From the cell containing the given text, extract its center point as [X, Y] coordinate. 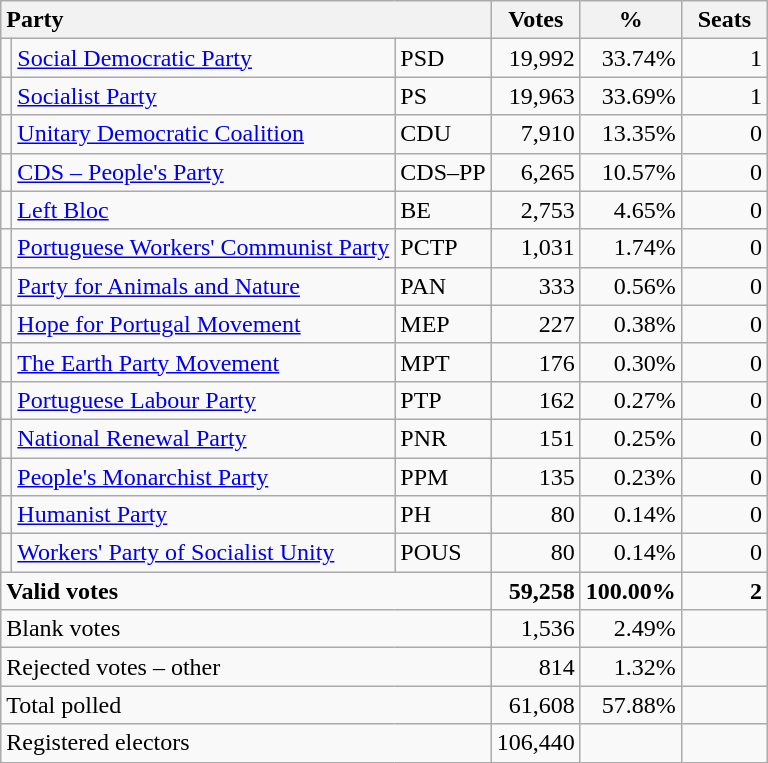
176 [536, 362]
Valid votes [246, 591]
Social Democratic Party [204, 58]
CDS – People's Party [204, 172]
33.69% [630, 96]
162 [536, 400]
PAN [443, 286]
2 [724, 591]
0.25% [630, 438]
Party for Animals and Nature [204, 286]
PH [443, 515]
Workers' Party of Socialist Unity [204, 553]
PS [443, 96]
227 [536, 324]
BE [443, 210]
Registered electors [246, 743]
33.74% [630, 58]
Party [246, 20]
1.32% [630, 667]
People's Monarchist Party [204, 477]
19,963 [536, 96]
2,753 [536, 210]
PPM [443, 477]
% [630, 20]
13.35% [630, 134]
100.00% [630, 591]
7,910 [536, 134]
PNR [443, 438]
10.57% [630, 172]
106,440 [536, 743]
59,258 [536, 591]
19,992 [536, 58]
Portuguese Workers' Communist Party [204, 248]
4.65% [630, 210]
57.88% [630, 705]
Left Bloc [204, 210]
135 [536, 477]
6,265 [536, 172]
PSD [443, 58]
POUS [443, 553]
MPT [443, 362]
CDS–PP [443, 172]
National Renewal Party [204, 438]
1,536 [536, 629]
0.23% [630, 477]
Portuguese Labour Party [204, 400]
Unitary Democratic Coalition [204, 134]
Seats [724, 20]
0.56% [630, 286]
Votes [536, 20]
Socialist Party [204, 96]
Blank votes [246, 629]
MEP [443, 324]
0.38% [630, 324]
1.74% [630, 248]
333 [536, 286]
2.49% [630, 629]
CDU [443, 134]
Hope for Portugal Movement [204, 324]
814 [536, 667]
Humanist Party [204, 515]
0.27% [630, 400]
Total polled [246, 705]
PTP [443, 400]
1,031 [536, 248]
0.30% [630, 362]
Rejected votes – other [246, 667]
151 [536, 438]
The Earth Party Movement [204, 362]
61,608 [536, 705]
PCTP [443, 248]
